Return (X, Y) of the center of cell containing provided text 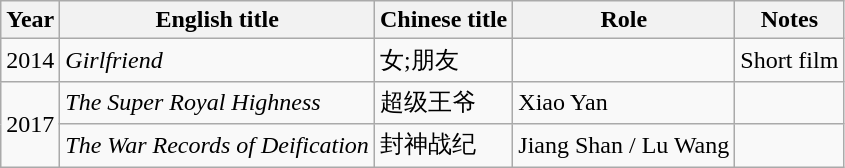
Jiang Shan / Lu Wang (624, 146)
2014 (30, 60)
Xiao Yan (624, 102)
Girlfriend (218, 60)
封神战纪 (443, 146)
The Super Royal Highness (218, 102)
Role (624, 20)
Short film (790, 60)
The War Records of Deification (218, 146)
女;朋友 (443, 60)
2017 (30, 124)
超级王爷 (443, 102)
Notes (790, 20)
English title (218, 20)
Chinese title (443, 20)
Year (30, 20)
